Capture the cell that displays the provided text and extract its (X, Y) central coordinate. 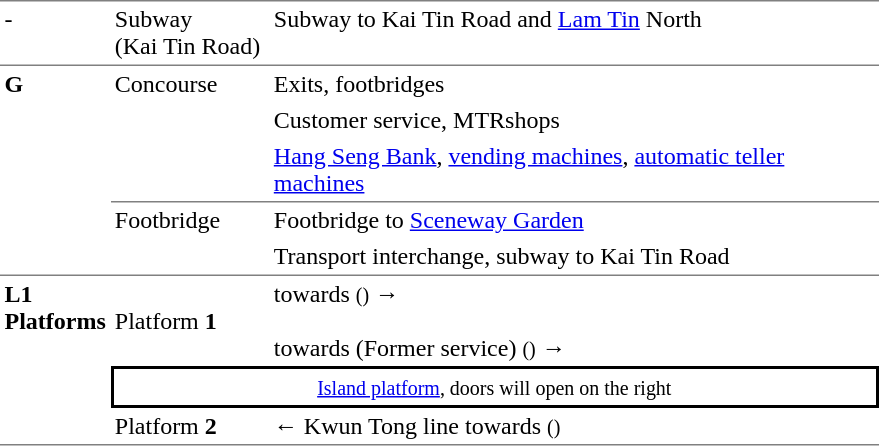
Subway to Kai Tin Road and Lam Tin North (574, 33)
Customer service, MTRshops (574, 120)
- (55, 33)
Footbridge (190, 239)
Subway(Kai Tin Road) (190, 33)
Hang Seng Bank, vending machines, automatic teller machines (574, 170)
Concourse (190, 134)
Footbridge to Sceneway Garden (574, 220)
Exits, footbridges (574, 84)
G (55, 171)
← Kwun Tong line towards () (574, 427)
L1Platforms (55, 361)
Island platform, doors will open on the right (494, 387)
Platform 1 (190, 321)
Platform 2 (190, 427)
Transport interchange, subway to Kai Tin Road (574, 257)
towards () → towards (Former service) () → (574, 321)
